Find where the given text appears and provide that cell's center as (x, y) coordinate. 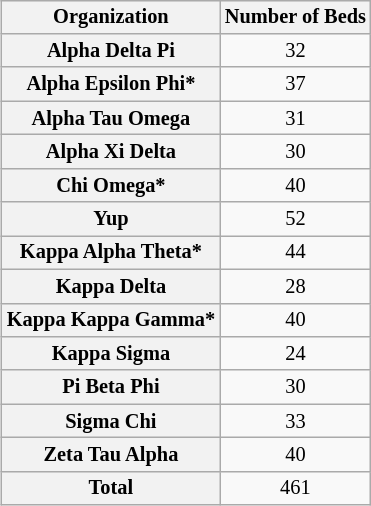
461 (296, 488)
Yup (111, 219)
Kappa Alpha Theta* (111, 253)
Organization (111, 17)
32 (296, 51)
Alpha Delta Pi (111, 51)
44 (296, 253)
28 (296, 286)
33 (296, 421)
Alpha Tau Omega (111, 118)
24 (296, 354)
Kappa Delta (111, 286)
Total (111, 488)
Number of Beds (296, 17)
Alpha Xi Delta (111, 152)
Zeta Tau Alpha (111, 455)
Kappa Sigma (111, 354)
Chi Omega* (111, 185)
Alpha Epsilon Phi* (111, 84)
Sigma Chi (111, 421)
31 (296, 118)
52 (296, 219)
37 (296, 84)
Kappa Kappa Gamma* (111, 320)
Pi Beta Phi (111, 387)
